Detect which cell encompasses the target text, then output its [X, Y] center coordinate. 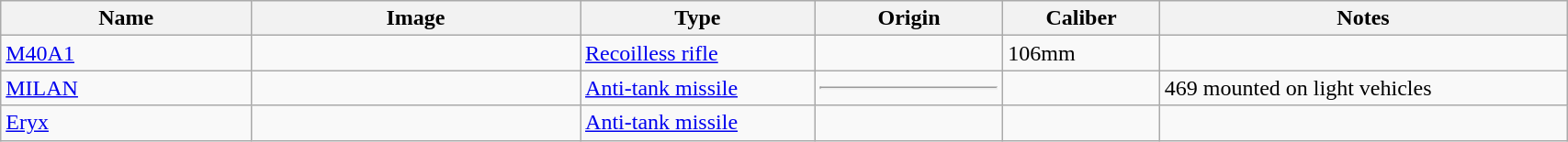
Notes [1363, 18]
Recoilless rifle [698, 53]
Eryx [127, 123]
106mm [1081, 53]
Image [416, 18]
MILAN [127, 88]
M40A1 [127, 53]
Caliber [1081, 18]
Origin [909, 18]
469 mounted on light vehicles [1363, 88]
Type [698, 18]
Name [127, 18]
